Extract the (x, y) coordinate from the center of the cell holding the provided text.  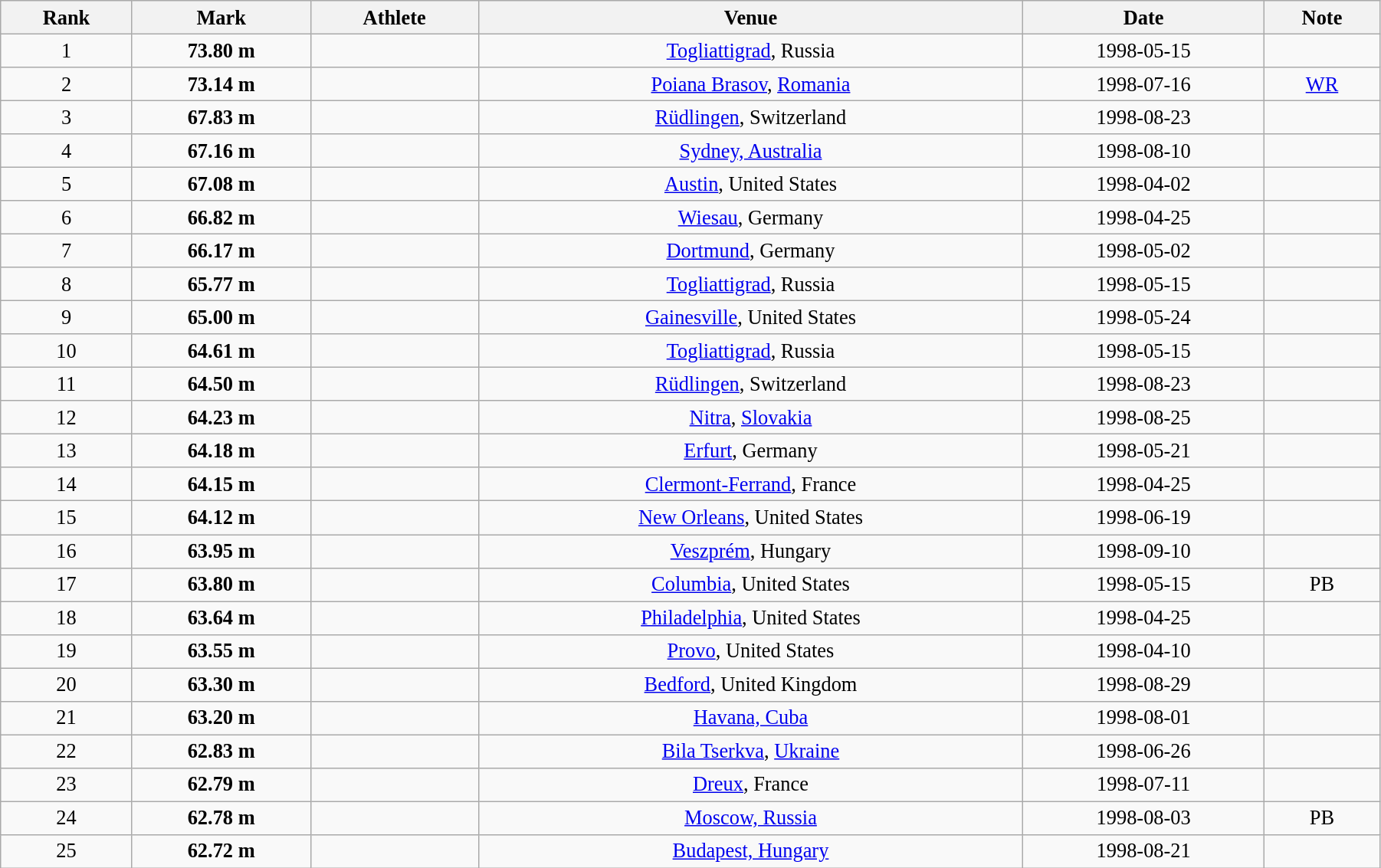
Mark (221, 17)
Wiesau, Germany (751, 218)
1998-08-10 (1143, 151)
1998-06-19 (1143, 518)
66.82 m (221, 218)
Bila Tserkva, Ukraine (751, 751)
Columbia, United States (751, 585)
Rank (66, 17)
7 (66, 251)
63.64 m (221, 617)
62.83 m (221, 751)
23 (66, 784)
Dortmund, Germany (751, 251)
19 (66, 651)
64.15 m (221, 484)
1998-04-10 (1143, 651)
2 (66, 84)
73.80 m (221, 51)
Provo, United States (751, 651)
15 (66, 518)
Bedford, United Kingdom (751, 684)
14 (66, 484)
6 (66, 218)
64.12 m (221, 518)
1998-09-10 (1143, 551)
Nitra, Slovakia (751, 418)
63.55 m (221, 651)
67.08 m (221, 184)
62.72 m (221, 851)
13 (66, 450)
16 (66, 551)
65.77 m (221, 284)
1998-08-03 (1143, 817)
Havana, Cuba (751, 718)
1998-07-11 (1143, 784)
Moscow, Russia (751, 817)
Dreux, France (751, 784)
64.18 m (221, 450)
22 (66, 751)
66.17 m (221, 251)
1 (66, 51)
1998-08-25 (1143, 418)
17 (66, 585)
Athlete (394, 17)
73.14 m (221, 84)
1998-06-26 (1143, 751)
Sydney, Australia (751, 151)
64.61 m (221, 351)
Veszprém, Hungary (751, 551)
8 (66, 284)
67.16 m (221, 151)
25 (66, 851)
63.95 m (221, 551)
67.83 m (221, 117)
Austin, United States (751, 184)
1998-08-01 (1143, 718)
Clermont-Ferrand, France (751, 484)
62.78 m (221, 817)
Date (1143, 17)
1998-07-16 (1143, 84)
1998-05-02 (1143, 251)
Poiana Brasov, Romania (751, 84)
Erfurt, Germany (751, 450)
24 (66, 817)
Note (1323, 17)
9 (66, 317)
New Orleans, United States (751, 518)
Venue (751, 17)
63.80 m (221, 585)
4 (66, 151)
1998-05-21 (1143, 450)
64.50 m (221, 384)
1998-05-24 (1143, 317)
WR (1323, 84)
21 (66, 718)
63.20 m (221, 718)
62.79 m (221, 784)
12 (66, 418)
5 (66, 184)
10 (66, 351)
63.30 m (221, 684)
20 (66, 684)
64.23 m (221, 418)
Gainesville, United States (751, 317)
65.00 m (221, 317)
1998-04-02 (1143, 184)
18 (66, 617)
3 (66, 117)
11 (66, 384)
1998-08-29 (1143, 684)
Philadelphia, United States (751, 617)
Budapest, Hungary (751, 851)
1998-08-21 (1143, 851)
